Identify which cell holds the provided text, then report its [x, y] central coordinate. 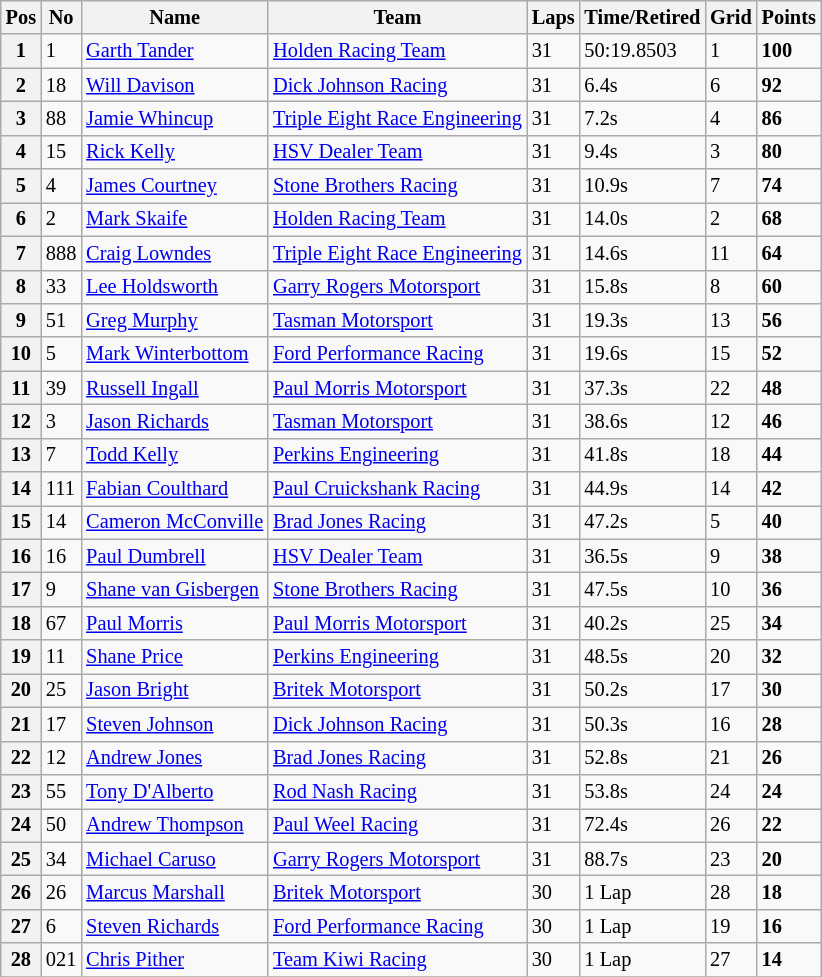
Team Kiwi Racing [398, 960]
47.5s [643, 589]
Points [789, 17]
48 [789, 388]
92 [789, 85]
Shane van Gisbergen [174, 589]
Grid [731, 17]
Lee Holdsworth [174, 287]
47.2s [643, 522]
56 [789, 320]
50 [61, 825]
Jason Richards [174, 421]
James Courtney [174, 186]
Cameron McConville [174, 522]
33 [61, 287]
36 [789, 589]
Chris Pither [174, 960]
Fabian Coulthard [174, 489]
No [61, 17]
32 [789, 657]
51 [61, 320]
19.6s [643, 354]
68 [789, 219]
38.6s [643, 421]
55 [61, 791]
53.8s [643, 791]
Garth Tander [174, 51]
41.8s [643, 455]
Steven Richards [174, 926]
74 [789, 186]
9.4s [643, 152]
10.9s [643, 186]
50.2s [643, 690]
Paul Weel Racing [398, 825]
Paul Cruickshank Racing [398, 489]
6.4s [643, 85]
50:19.8503 [643, 51]
37.3s [643, 388]
Steven Johnson [174, 724]
Jamie Whincup [174, 118]
88 [61, 118]
86 [789, 118]
88.7s [643, 859]
Mark Skaife [174, 219]
Craig Lowndes [174, 253]
48.5s [643, 657]
40.2s [643, 623]
60 [789, 287]
72.4s [643, 825]
Marcus Marshall [174, 892]
14.6s [643, 253]
Andrew Thompson [174, 825]
67 [61, 623]
Michael Caruso [174, 859]
Paul Morris [174, 623]
Shane Price [174, 657]
111 [61, 489]
Team [398, 17]
Rick Kelly [174, 152]
Paul Dumbrell [174, 556]
Jason Bright [174, 690]
38 [789, 556]
42 [789, 489]
Pos [21, 17]
64 [789, 253]
52 [789, 354]
Time/Retired [643, 17]
19.3s [643, 320]
44.9s [643, 489]
52.8s [643, 758]
Greg Murphy [174, 320]
Name [174, 17]
Russell Ingall [174, 388]
Mark Winterbottom [174, 354]
888 [61, 253]
Andrew Jones [174, 758]
Todd Kelly [174, 455]
Will Davison [174, 85]
021 [61, 960]
46 [789, 421]
50.3s [643, 724]
Tony D'Alberto [174, 791]
100 [789, 51]
Rod Nash Racing [398, 791]
39 [61, 388]
80 [789, 152]
Laps [554, 17]
7.2s [643, 118]
14.0s [643, 219]
15.8s [643, 287]
36.5s [643, 556]
44 [789, 455]
40 [789, 522]
